Locate the cell with the specified text and output its [X, Y] center coordinate. 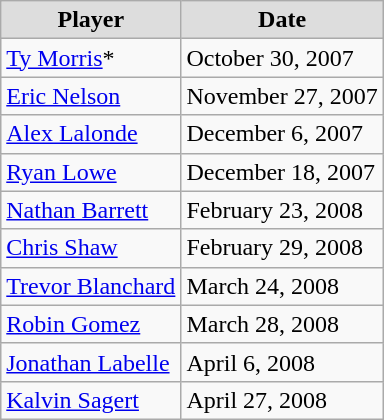
Eric Nelson [91, 96]
April 6, 2008 [282, 362]
February 23, 2008 [282, 210]
Ty Morris* [91, 58]
Ryan Lowe [91, 172]
Jonathan Labelle [91, 362]
October 30, 2007 [282, 58]
Chris Shaw [91, 248]
Date [282, 20]
Robin Gomez [91, 324]
April 27, 2008 [282, 400]
March 24, 2008 [282, 286]
November 27, 2007 [282, 96]
December 6, 2007 [282, 134]
March 28, 2008 [282, 324]
Player [91, 20]
Trevor Blanchard [91, 286]
December 18, 2007 [282, 172]
Kalvin Sagert [91, 400]
Alex Lalonde [91, 134]
Nathan Barrett [91, 210]
February 29, 2008 [282, 248]
